From the cell containing the given text, extract its center point as (x, y) coordinate. 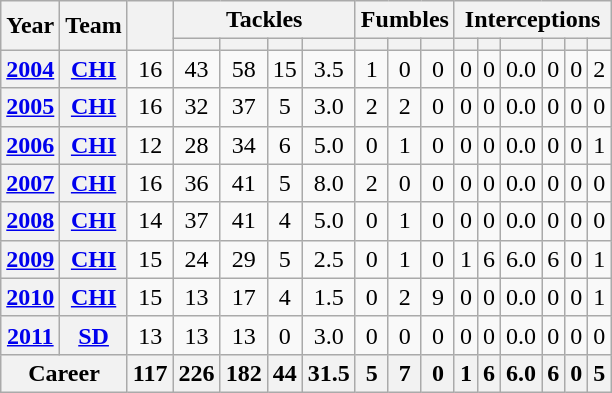
182 (244, 373)
2.5 (328, 259)
31.5 (328, 373)
Career (64, 373)
28 (196, 145)
2004 (30, 69)
2008 (30, 221)
44 (284, 373)
14 (150, 221)
117 (150, 373)
34 (244, 145)
8.0 (328, 183)
9 (438, 297)
12 (150, 145)
1.5 (328, 297)
Year (30, 26)
17 (244, 297)
36 (196, 183)
3.5 (328, 69)
2006 (30, 145)
43 (196, 69)
32 (196, 107)
2009 (30, 259)
2007 (30, 183)
7 (404, 373)
Tackles (264, 20)
Fumbles (404, 20)
Interceptions (532, 20)
2005 (30, 107)
Team (94, 26)
58 (244, 69)
2010 (30, 297)
24 (196, 259)
2011 (30, 335)
29 (244, 259)
SD (94, 335)
226 (196, 373)
